Return [X, Y] of the center of cell containing provided text 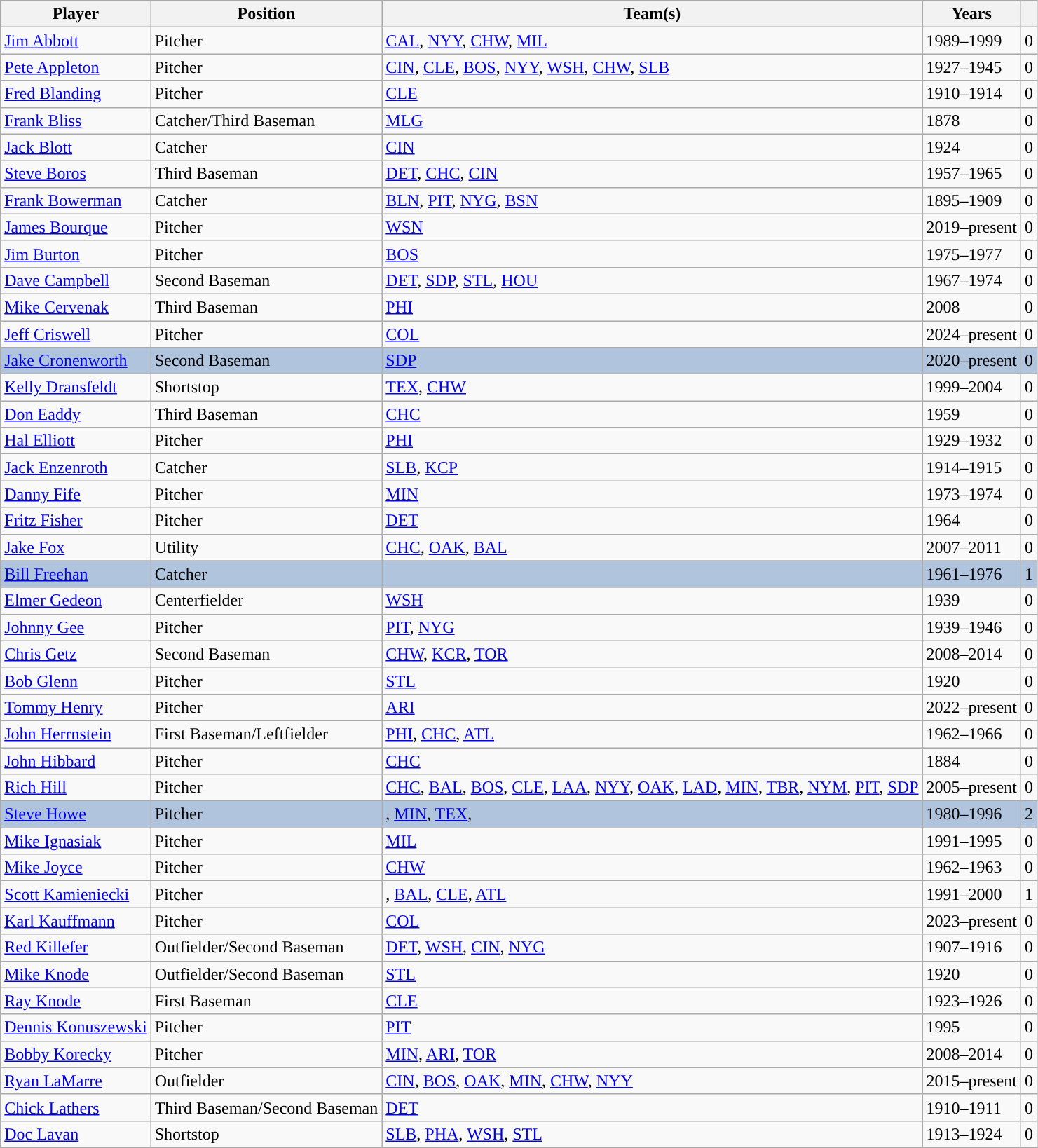
1962–1963 [971, 868]
SDP [652, 361]
DET, WSH, CIN, NYG [652, 948]
First Baseman/Leftfielder [266, 734]
1924 [971, 147]
WSN [652, 227]
Kelly Dransfeldt [76, 388]
MIN, ARI, TOR [652, 1054]
Scott Kamieniecki [76, 894]
Dave Campbell [76, 280]
Jack Blott [76, 147]
1991–1995 [971, 841]
1907–1916 [971, 948]
1989–1999 [971, 41]
, BAL, CLE, ATL [652, 894]
First Baseman [266, 1001]
Rich Hill [76, 788]
SLB, PHA, WSH, STL [652, 1134]
1991–2000 [971, 894]
Jake Fox [76, 547]
Jim Abbott [76, 41]
Jake Cronenworth [76, 361]
1939 [971, 601]
2019–present [971, 227]
1962–1966 [971, 734]
Catcher/Third Baseman [266, 121]
1957–1965 [971, 174]
Outfielder [266, 1081]
BLN, PIT, NYG, BSN [652, 200]
Years [971, 14]
1910–1914 [971, 94]
Jack Enzenroth [76, 467]
Bobby Korecky [76, 1054]
1980–1996 [971, 814]
CAL, NYY, CHW, MIL [652, 41]
2022–present [971, 707]
Ray Knode [76, 1001]
1964 [971, 521]
Bob Glenn [76, 681]
2023–present [971, 921]
1999–2004 [971, 388]
1961–1976 [971, 574]
Pete Appleton [76, 67]
1939–1946 [971, 627]
Chris Getz [76, 654]
CHC, BAL, BOS, CLE, LAA, NYY, OAK, LAD, MIN, TBR, NYM, PIT, SDP [652, 788]
1914–1915 [971, 467]
DET, SDP, STL, HOU [652, 280]
1927–1945 [971, 67]
2008 [971, 307]
Player [76, 14]
ARI [652, 707]
1929–1932 [971, 441]
MIN [652, 494]
1884 [971, 760]
Ryan LaMarre [76, 1081]
Chick Lathers [76, 1107]
Johnny Gee [76, 627]
Utility [266, 547]
Mike Knode [76, 974]
2005–present [971, 788]
CHC, OAK, BAL [652, 547]
Fred Blanding [76, 94]
Centerfielder [266, 601]
1878 [971, 121]
Fritz Fisher [76, 521]
Position [266, 14]
DET, CHC, CIN [652, 174]
1913–1924 [971, 1134]
Third Baseman/Second Baseman [266, 1107]
Don Eaddy [76, 414]
WSH [652, 601]
Frank Bowerman [76, 200]
CIN [652, 147]
Elmer Gedeon [76, 601]
Hal Elliott [76, 441]
1967–1974 [971, 280]
Steve Howe [76, 814]
1910–1911 [971, 1107]
Tommy Henry [76, 707]
, MIN, TEX, [652, 814]
CIN, CLE, BOS, NYY, WSH, CHW, SLB [652, 67]
Frank Bliss [76, 121]
TEX, CHW [652, 388]
PHI, CHC, ATL [652, 734]
1959 [971, 414]
CHW [652, 868]
1995 [971, 1027]
Mike Cervenak [76, 307]
CIN, BOS, OAK, MIN, CHW, NYY [652, 1081]
PIT [652, 1027]
SLB, KCP [652, 467]
Team(s) [652, 14]
James Bourque [76, 227]
1975–1977 [971, 254]
MLG [652, 121]
1923–1926 [971, 1001]
Dennis Konuszewski [76, 1027]
PIT, NYG [652, 627]
2020–present [971, 361]
1895–1909 [971, 200]
Danny Fife [76, 494]
Jim Burton [76, 254]
Mike Joyce [76, 868]
2015–present [971, 1081]
Red Killefer [76, 948]
2 [1029, 814]
Doc Lavan [76, 1134]
1973–1974 [971, 494]
MIL [652, 841]
John Herrnstein [76, 734]
Jeff Criswell [76, 334]
John Hibbard [76, 760]
CHW, KCR, TOR [652, 654]
2007–2011 [971, 547]
BOS [652, 254]
Steve Boros [76, 174]
2024–present [971, 334]
Karl Kauffmann [76, 921]
Mike Ignasiak [76, 841]
Bill Freehan [76, 574]
